Determine the (x, y) coordinate at the center of the cell enclosing the given text.  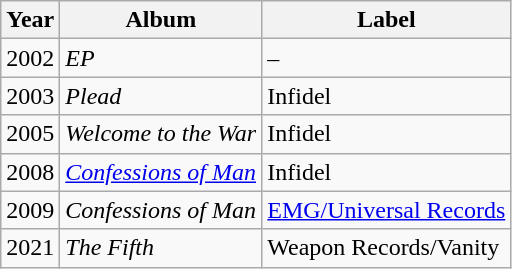
EP (161, 58)
Label (386, 20)
Album (161, 20)
EMG/Universal Records (386, 210)
Year (30, 20)
Plead (161, 96)
2021 (30, 248)
2005 (30, 134)
Welcome to the War (161, 134)
2009 (30, 210)
– (386, 58)
Weapon Records/Vanity (386, 248)
2002 (30, 58)
The Fifth (161, 248)
2008 (30, 172)
2003 (30, 96)
